Return the [x, y] coordinate for the center point of the cell that contains the specified text.  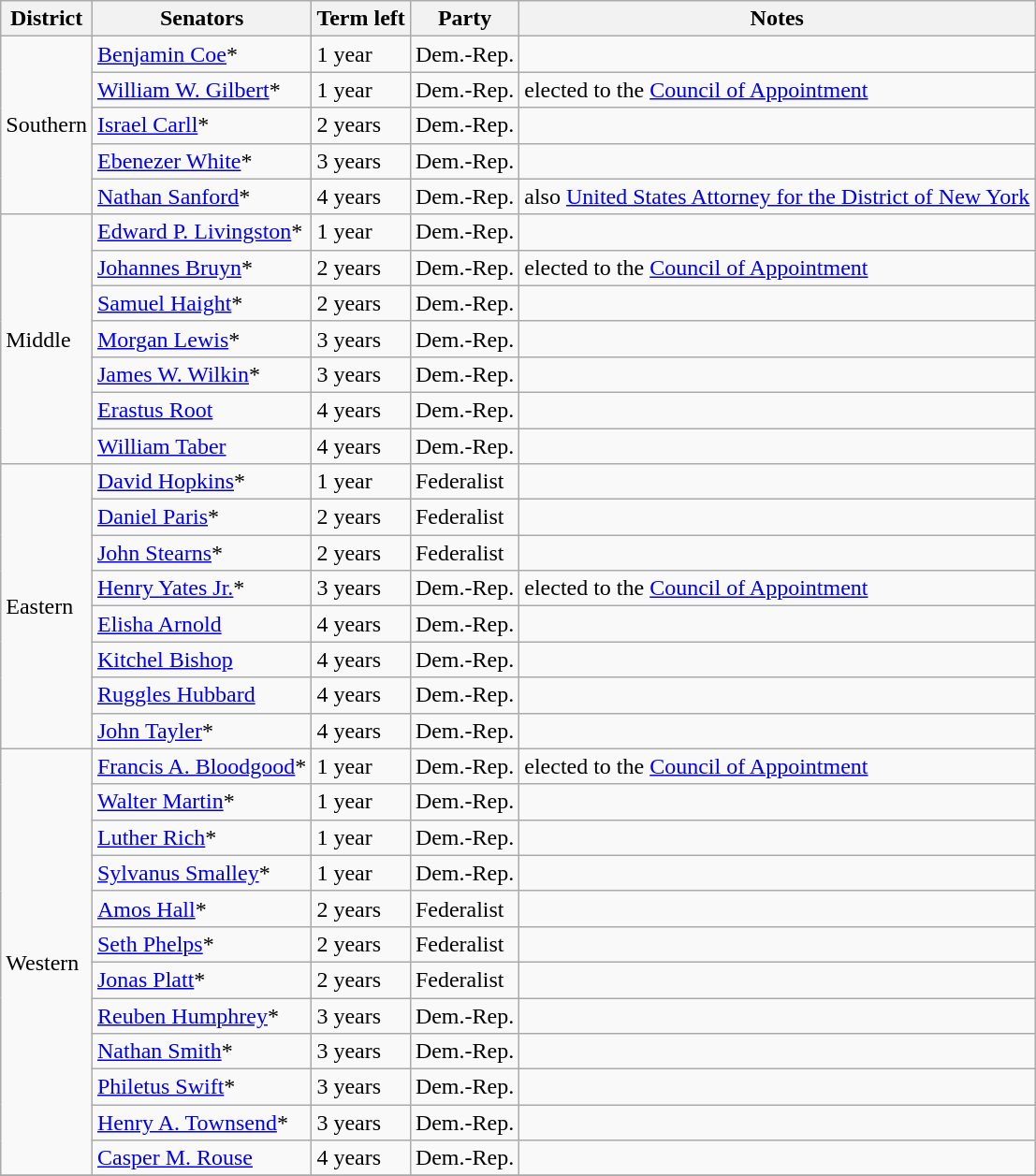
David Hopkins* [201, 482]
District [47, 19]
Sylvanus Smalley* [201, 873]
Amos Hall* [201, 908]
Morgan Lewis* [201, 339]
Philetus Swift* [201, 1087]
Israel Carll* [201, 125]
Luther Rich* [201, 837]
Senators [201, 19]
Erastus Root [201, 410]
Reuben Humphrey* [201, 1015]
Daniel Paris* [201, 517]
James W. Wilkin* [201, 374]
Ruggles Hubbard [201, 695]
Notes [777, 19]
William W. Gilbert* [201, 90]
Nathan Sanford* [201, 196]
Nathan Smith* [201, 1052]
Term left [361, 19]
William Taber [201, 446]
Western [47, 962]
Eastern [47, 606]
Samuel Haight* [201, 303]
Seth Phelps* [201, 944]
Benjamin Coe* [201, 54]
Casper M. Rouse [201, 1158]
Kitchel Bishop [201, 660]
John Stearns* [201, 553]
Ebenezer White* [201, 161]
John Tayler* [201, 731]
Southern [47, 125]
Henry Yates Jr.* [201, 588]
Johannes Bruyn* [201, 268]
Francis A. Bloodgood* [201, 766]
Edward P. Livingston* [201, 232]
Henry A. Townsend* [201, 1123]
also United States Attorney for the District of New York [777, 196]
Jonas Platt* [201, 980]
Elisha Arnold [201, 624]
Party [464, 19]
Middle [47, 339]
Walter Martin* [201, 802]
